Pinpoint the cell where the given text exists, returning its [x, y] midpoint coordinate. 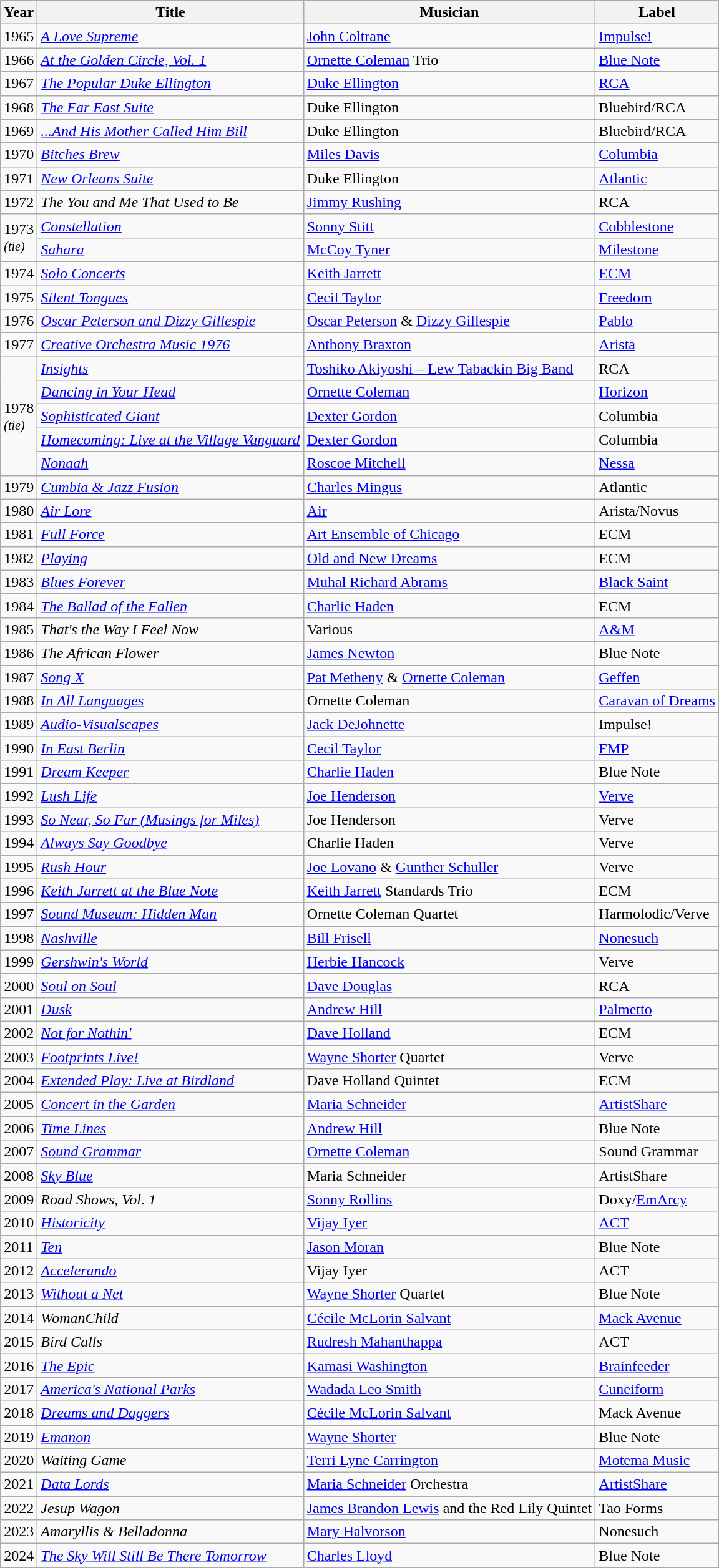
James Newton [449, 653]
1998 [19, 938]
2023 [19, 1532]
Doxy/EmArcy [657, 1199]
Bitches Brew [170, 155]
Time Lines [170, 1128]
Motema Music [657, 1461]
Anthony Braxton [449, 345]
Ten [170, 1247]
Silent Tongues [170, 298]
1974 [19, 273]
Extended Play: Live at Birdland [170, 1081]
Keith Jarrett at the Blue Note [170, 891]
FMP [657, 748]
Homecoming: Live at the Village Vanguard [170, 440]
The Far East Suite [170, 107]
Creative Orchestra Music 1976 [170, 345]
2010 [19, 1223]
1985 [19, 629]
Mary Halvorson [449, 1532]
Arista [657, 345]
Full Force [170, 535]
1982 [19, 558]
WomanChild [170, 1318]
Charles Lloyd [449, 1556]
2015 [19, 1342]
Charles Mingus [449, 487]
2013 [19, 1294]
Herbie Hancock [449, 962]
1970 [19, 155]
2017 [19, 1389]
Jason Moran [449, 1247]
The You and Me That Used to Be [170, 202]
McCoy Tyner [449, 249]
Rush Hour [170, 867]
Data Lords [170, 1484]
Sahara [170, 249]
Tao Forms [657, 1508]
The Popular Duke Ellington [170, 84]
1968 [19, 107]
Dave Holland Quintet [449, 1081]
Freedom [657, 298]
Terri Lyne Carrington [449, 1461]
Always Say Goodbye [170, 843]
2024 [19, 1556]
2019 [19, 1436]
1967 [19, 84]
2021 [19, 1484]
1978 (tie) [19, 416]
So Near, So Far (Musings for Miles) [170, 820]
Dreams and Daggers [170, 1413]
Old and New Dreams [449, 558]
Palmetto [657, 1009]
1983 [19, 582]
Maria Schneider Orchestra [449, 1484]
Ornette Coleman Trio [449, 60]
1971 [19, 178]
Jack DeJohnette [449, 725]
2008 [19, 1176]
Nonaah [170, 463]
Joe Lovano & Gunther Schuller [449, 867]
2005 [19, 1105]
1997 [19, 914]
Wadada Leo Smith [449, 1389]
1996 [19, 891]
Rudresh Mahanthappa [449, 1342]
2006 [19, 1128]
1975 [19, 298]
2004 [19, 1081]
Cuneiform [657, 1389]
Air Lore [170, 511]
1984 [19, 606]
Kamasi Washington [449, 1365]
Various [449, 629]
2007 [19, 1152]
Constellation [170, 226]
2022 [19, 1508]
1979 [19, 487]
1994 [19, 843]
1988 [19, 701]
Gershwin's World [170, 962]
James Brandon Lewis and the Red Lily Quintet [449, 1508]
At the Golden Circle, Vol. 1 [170, 60]
1980 [19, 511]
Air [449, 511]
The Sky Will Still Be There Tomorrow [170, 1556]
1990 [19, 748]
2018 [19, 1413]
Playing [170, 558]
1973 (tie) [19, 238]
The African Flower [170, 653]
2011 [19, 1247]
Dancing in Your Head [170, 392]
Oscar Peterson and Dizzy Gillespie [170, 321]
Road Shows, Vol. 1 [170, 1199]
Without a Net [170, 1294]
In East Berlin [170, 748]
2009 [19, 1199]
Insights [170, 369]
2001 [19, 1009]
Milestone [657, 249]
Musician [449, 12]
Sky Blue [170, 1176]
Roscoe Mitchell [449, 463]
2016 [19, 1365]
Cumbia & Jazz Fusion [170, 487]
Jesup Wagon [170, 1508]
New Orleans Suite [170, 178]
Dave Douglas [449, 985]
Caravan of Dreams [657, 701]
Footprints Live! [170, 1057]
John Coltrane [449, 36]
Sophisticated Giant [170, 416]
Lush Life [170, 796]
A&M [657, 629]
Cobblestone [657, 226]
1992 [19, 796]
...And His Mother Called Him Bill [170, 131]
Song X [170, 677]
1966 [19, 60]
Dave Holland [449, 1033]
Audio-Visualscapes [170, 725]
1986 [19, 653]
A Love Supreme [170, 36]
Sonny Rollins [449, 1199]
Label [657, 12]
Keith Jarrett [449, 273]
That's the Way I Feel Now [170, 629]
1969 [19, 131]
Year [19, 12]
Solo Concerts [170, 273]
Harmolodic/Verve [657, 914]
1993 [19, 820]
Emanon [170, 1436]
Waiting Game [170, 1461]
Pablo [657, 321]
2020 [19, 1461]
1989 [19, 725]
Horizon [657, 392]
2000 [19, 985]
Sound Museum: Hidden Man [170, 914]
Black Saint [657, 582]
Oscar Peterson & Dizzy Gillespie [449, 321]
Ornette Coleman Quartet [449, 914]
Keith Jarrett Standards Trio [449, 891]
Bird Calls [170, 1342]
Toshiko Akiyoshi – Lew Tabackin Big Band [449, 369]
Brainfeeder [657, 1365]
1977 [19, 345]
Title [170, 12]
Accelerando [170, 1270]
America's National Parks [170, 1389]
Arista/Novus [657, 511]
1972 [19, 202]
Soul on Soul [170, 985]
Nashville [170, 938]
Wayne Shorter [449, 1436]
Miles Davis [449, 155]
Not for Nothin' [170, 1033]
1999 [19, 962]
Sonny Stitt [449, 226]
The Epic [170, 1365]
Concert in the Garden [170, 1105]
2003 [19, 1057]
Bill Frisell [449, 938]
Amaryllis & Belladonna [170, 1532]
Dream Keeper [170, 772]
1995 [19, 867]
1981 [19, 535]
1987 [19, 677]
Dusk [170, 1009]
1976 [19, 321]
Jimmy Rushing [449, 202]
Historicity [170, 1223]
The Ballad of the Fallen [170, 606]
Art Ensemble of Chicago [449, 535]
1965 [19, 36]
1991 [19, 772]
Pat Metheny & Ornette Coleman [449, 677]
2014 [19, 1318]
Muhal Richard Abrams [449, 582]
Nessa [657, 463]
In All Languages [170, 701]
2002 [19, 1033]
Geffen [657, 677]
2012 [19, 1270]
Blues Forever [170, 582]
